Locate the cell with the specified text and output its (X, Y) center coordinate. 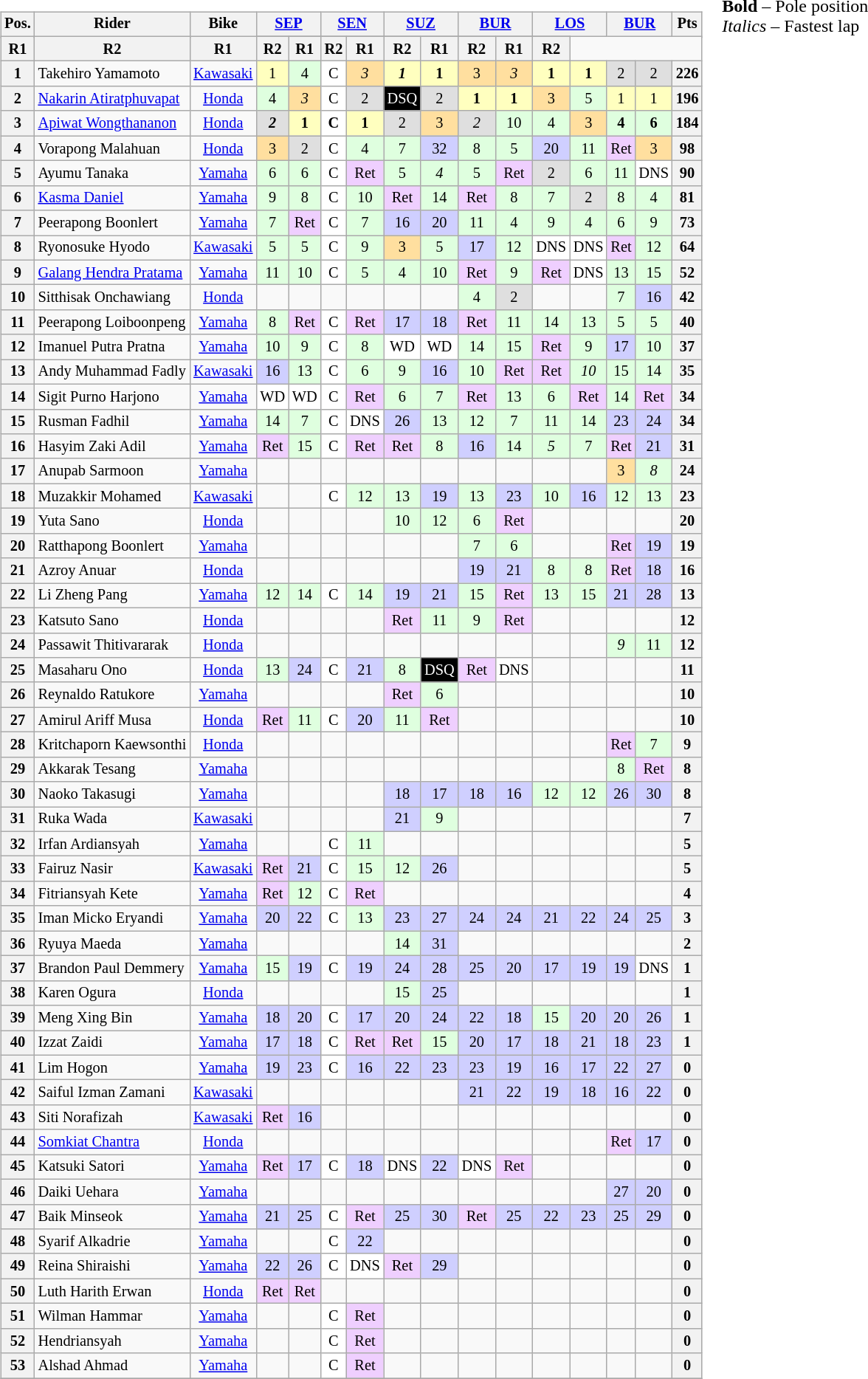
Hendriansyah (112, 1341)
Alshad Ahmad (112, 1366)
44 (18, 1142)
Azroy Anuar (112, 571)
Ayumu Tanaka (112, 173)
Passawit Thitivararak (112, 645)
Akkarak Tesang (112, 769)
Karen Ogura (112, 993)
Katsuki Satori (112, 1167)
Amirul Ariff Musa (112, 720)
39 (18, 1018)
SUZ (421, 24)
Brandon Paul Demmery (112, 969)
Bike (223, 24)
Saiful Izman Zamani (112, 1093)
Reynaldo Ratukore (112, 695)
Baik Minseok (112, 1217)
LOS (570, 24)
98 (687, 148)
Rider (112, 24)
46 (18, 1191)
Galang Hendra Pratama (112, 272)
Luth Harith Erwan (112, 1291)
38 (18, 993)
53 (18, 1366)
Irfan Ardiansyah (112, 844)
Fairuz Nasir (112, 869)
73 (687, 223)
Masaharu Ono (112, 670)
Lim Hogon (112, 1067)
41 (18, 1067)
Peerapong Loiboonpeng (112, 323)
Meng Xing Bin (112, 1018)
Katsuto Sano (112, 620)
48 (18, 1242)
Siti Norafizah (112, 1118)
SEN (353, 24)
Peerapong Boonlert (112, 223)
81 (687, 198)
Hasyim Zaki Adil (112, 447)
226 (687, 74)
64 (687, 248)
Apiwat Wongthananon (112, 123)
51 (18, 1316)
196 (687, 99)
Ryuya Maeda (112, 943)
Pts (687, 24)
Somkiat Chantra (112, 1142)
Wilman Hammar (112, 1316)
36 (18, 943)
50 (18, 1291)
33 (18, 869)
Anupab Sarmoon (112, 471)
Ratthapong Boonlert (112, 546)
45 (18, 1167)
Rusman Fadhil (112, 422)
Pos. (18, 24)
SEP (288, 24)
47 (18, 1217)
Iman Micko Eryandi (112, 918)
Yuta Sano (112, 521)
90 (687, 173)
Kritchaporn Kaewsonthi (112, 745)
Naoko Takasugi (112, 794)
Andy Muhammad Fadly (112, 372)
Li Zheng Pang (112, 596)
Muzakkir Mohamed (112, 496)
Daiki Uehara (112, 1191)
Izzat Zaidi (112, 1043)
Reina Shiraishi (112, 1266)
Ruka Wada (112, 819)
Kasma Daniel (112, 198)
184 (687, 123)
Vorapong Malahuan (112, 148)
Sitthisak Onchawiang (112, 298)
Sigit Purno Harjono (112, 396)
Takehiro Yamamoto (112, 74)
Syarif Alkadrie (112, 1242)
Ryonosuke Hyodo (112, 248)
49 (18, 1266)
Imanuel Putra Pratna (112, 347)
Nakarin Atiratphuvapat (112, 99)
Fitriansyah Kete (112, 894)
43 (18, 1118)
